From the cell containing the given text, extract its center point as [x, y] coordinate. 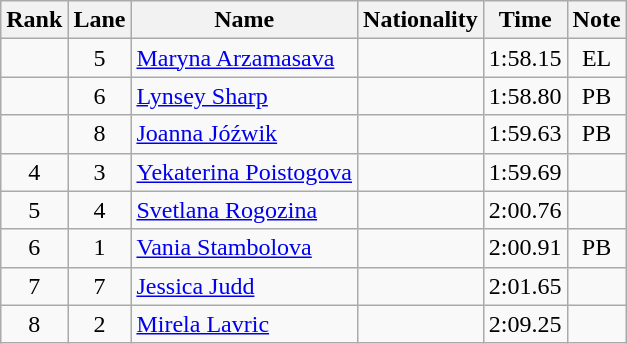
2:01.65 [525, 286]
1:58.80 [525, 96]
EL [596, 58]
Lynsey Sharp [244, 96]
1:59.69 [525, 172]
2:00.91 [525, 248]
Vania Stambolova [244, 248]
Rank [34, 20]
Time [525, 20]
Note [596, 20]
Lane [100, 20]
1:59.63 [525, 134]
Yekaterina Poistogova [244, 172]
2:09.25 [525, 324]
Nationality [421, 20]
Name [244, 20]
2:00.76 [525, 210]
1:58.15 [525, 58]
3 [100, 172]
Joanna Jóźwik [244, 134]
Maryna Arzamasava [244, 58]
2 [100, 324]
Jessica Judd [244, 286]
Mirela Lavric [244, 324]
1 [100, 248]
Svetlana Rogozina [244, 210]
